Pinpoint the cell where the given text exists, returning its [x, y] midpoint coordinate. 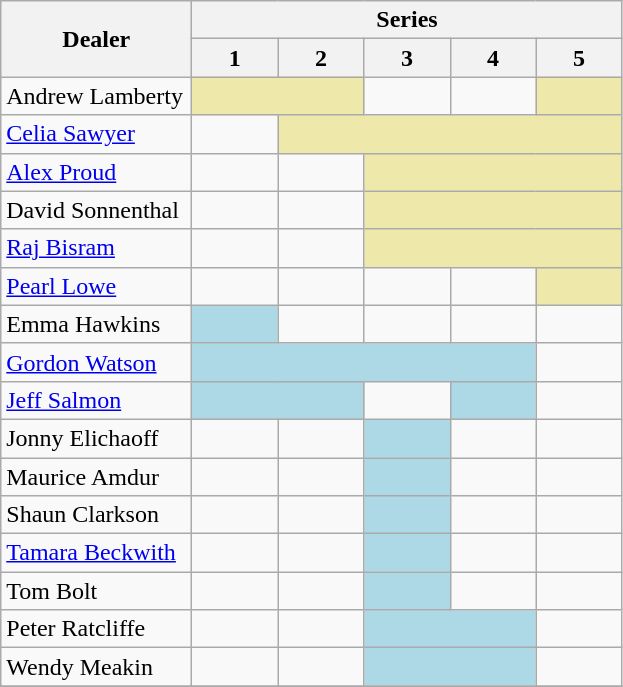
Dealer [96, 39]
Emma Hawkins [96, 324]
Series [407, 20]
Tom Bolt [96, 591]
Peter Ratcliffe [96, 629]
Gordon Watson [96, 362]
3 [407, 58]
David Sonnenthal [96, 210]
Jonny Elichaoff [96, 438]
4 [493, 58]
1 [235, 58]
Maurice Amdur [96, 477]
5 [579, 58]
Wendy Meakin [96, 667]
Andrew Lamberty [96, 96]
Raj Bisram [96, 248]
Pearl Lowe [96, 286]
2 [321, 58]
Celia Sawyer [96, 134]
Alex Proud [96, 172]
Shaun Clarkson [96, 515]
Tamara Beckwith [96, 553]
Jeff Salmon [96, 400]
